Extract the (x, y) coordinate from the center of the cell holding the provided text.  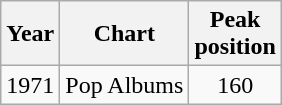
Peakposition (235, 34)
Year (30, 34)
Pop Albums (124, 85)
Chart (124, 34)
160 (235, 85)
1971 (30, 85)
